Find where the given text appears and provide that cell's center as (X, Y) coordinate. 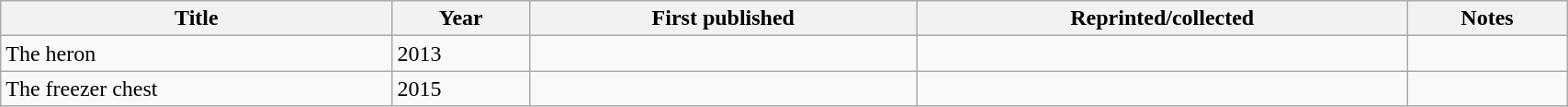
2013 (461, 53)
2015 (461, 89)
Reprinted/collected (1162, 18)
The freezer chest (197, 89)
Notes (1486, 18)
Year (461, 18)
Title (197, 18)
First published (724, 18)
The heron (197, 53)
